Return [x, y] of the center of cell containing provided text 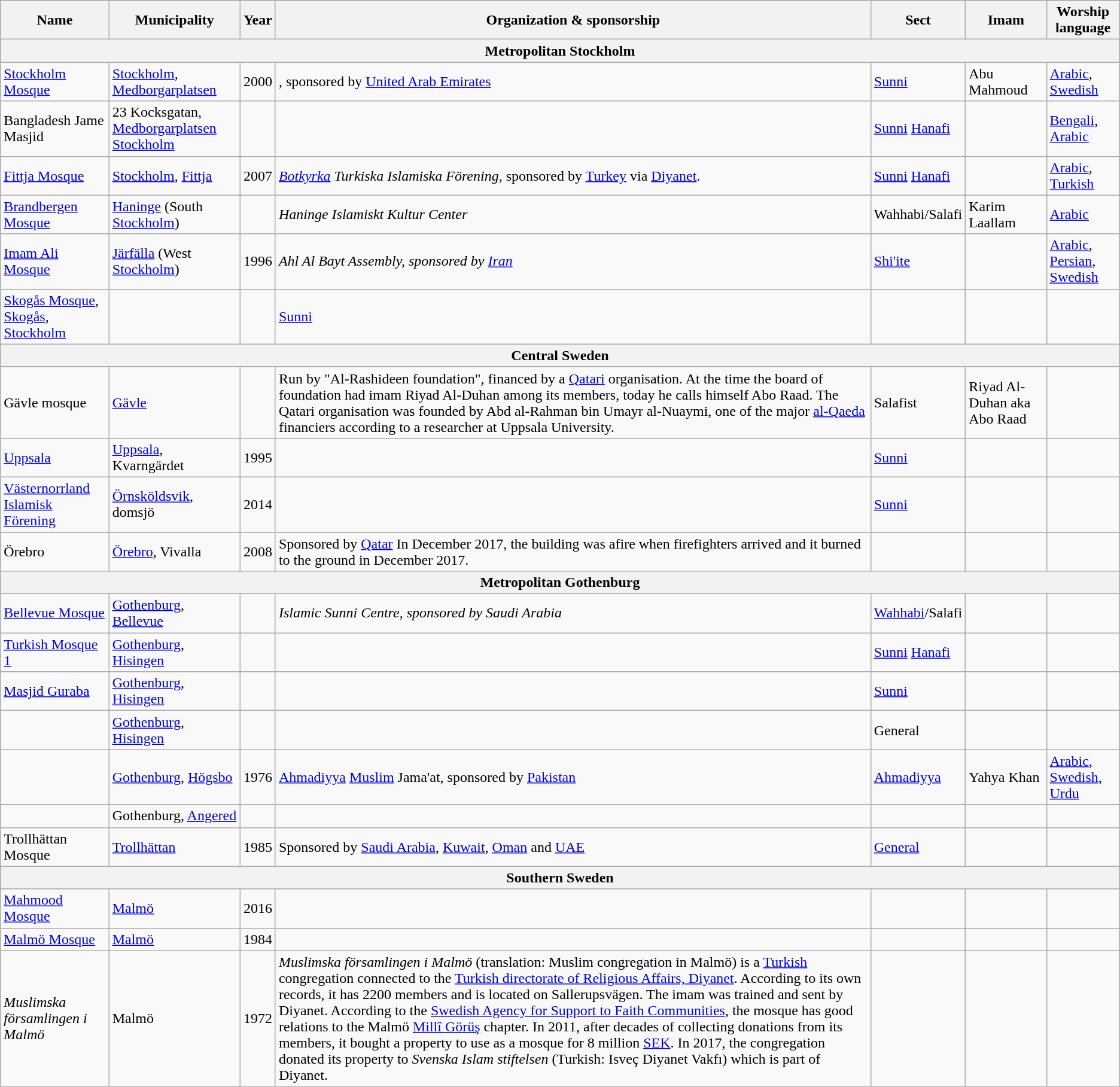
Arabic, Swedish [1083, 81]
Järfälla (West Stockholm) [175, 261]
Shi'ite [918, 261]
Imam Ali Mosque [55, 261]
Gothenburg, Högsbo [175, 777]
Islamic Sunni Centre, sponsored by Saudi Arabia [573, 614]
Bangladesh Jame Masjid [55, 129]
Haninge Islamiskt Kultur Center [573, 214]
Sponsored by Qatar In December 2017, the building was afire when firefighters arrived and it burned to the ground in December 2017. [573, 552]
Karim Laallam [1006, 214]
Malmö Mosque [55, 939]
, sponsored by United Arab Emirates [573, 81]
Västernorrland Islamisk Förening [55, 504]
Organization & sponsorship [573, 20]
2008 [257, 552]
Gävle mosque [55, 402]
Central Sweden [560, 355]
Ahmadiyya [918, 777]
2016 [257, 908]
Örebro [55, 552]
Haninge (South Stockholm) [175, 214]
Riyad Al-Duhan aka Abo Raad [1006, 402]
Bengali, Arabic [1083, 129]
Arabic, Swedish, Urdu [1083, 777]
Arabic, Turkish [1083, 176]
Gothenburg, Angered [175, 816]
Trollhättan Mosque [55, 847]
2000 [257, 81]
1995 [257, 457]
Turkish Mosque 1 [55, 652]
Gothenburg, Bellevue [175, 614]
Mahmood Mosque [55, 908]
Brandbergen Mosque [55, 214]
1996 [257, 261]
Sponsored by Saudi Arabia, Kuwait, Oman and UAE [573, 847]
Ahl Al Bayt Assembly, sponsored by Iran [573, 261]
Sect [918, 20]
Örnsköldsvik, domsjö [175, 504]
Stockholm, Medborgarplatsen [175, 81]
2014 [257, 504]
Year [257, 20]
Salafist [918, 402]
Yahya Khan [1006, 777]
Arabic [1083, 214]
1976 [257, 777]
1985 [257, 847]
Uppsala [55, 457]
Municipality [175, 20]
Fittja Mosque [55, 176]
Abu Mahmoud [1006, 81]
Botkyrka Turkiska Islamiska Förening, sponsored by Turkey via Diyanet. [573, 176]
Arabic, Persian, Swedish [1083, 261]
Stockholm, Fittja [175, 176]
Trollhättan [175, 847]
Name [55, 20]
Masjid Guraba [55, 692]
Skogås Mosque, Skogås, Stockholm [55, 316]
Örebro, Vivalla [175, 552]
23 Kocksgatan, Medborgarplatsen Stockholm [175, 129]
2007 [257, 176]
Metropolitan Stockholm [560, 51]
Gävle [175, 402]
Muslimska församlingen i Malmö [55, 1018]
Ahmadiyya Muslim Jama'at, sponsored by Pakistan [573, 777]
Southern Sweden [560, 878]
1972 [257, 1018]
Uppsala, Kvarngärdet [175, 457]
1984 [257, 939]
Worship language [1083, 20]
Metropolitan Gothenburg [560, 583]
Stockholm Mosque [55, 81]
Imam [1006, 20]
Bellevue Mosque [55, 614]
